Provide the [x, y] coordinate of the cell's center where the given text is located.  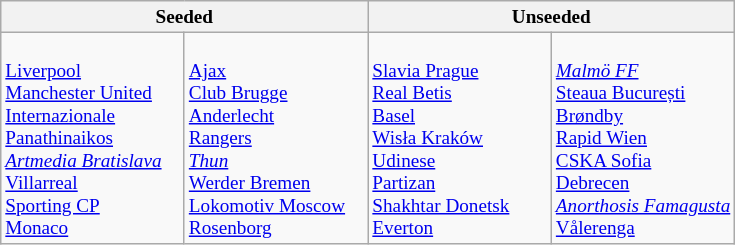
Liverpool Manchester United Internazionale Panathinaikos Artmedia Bratislava Villarreal Sporting CP Monaco [93, 138]
Seeded [184, 17]
Malmö FF Steaua București Brøndby Rapid Wien CSKA Sofia Debrecen Anorthosis Famagusta Vålerenga [643, 138]
Ajax Club Brugge Anderlecht Rangers Thun Werder Bremen Lokomotiv Moscow Rosenborg [276, 138]
Unseeded [552, 17]
Slavia Prague Real Betis Basel Wisła Kraków Udinese Partizan Shakhtar Donetsk Everton [460, 138]
